From the cell containing the given text, extract its center point as [x, y] coordinate. 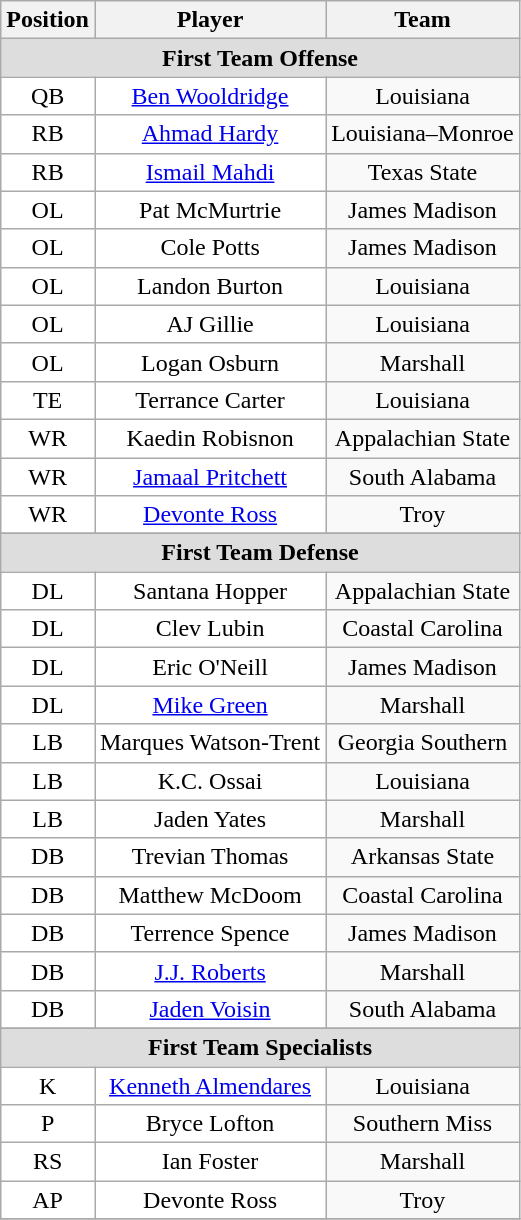
K [48, 1085]
First Team Defense [260, 553]
Ismail Mahdi [210, 172]
Arkansas State [423, 857]
Logan Osburn [210, 362]
Southern Miss [423, 1124]
Jamaal Pritchett [210, 477]
Kenneth Almendares [210, 1085]
Terrance Carter [210, 400]
Santana Hopper [210, 591]
Team [423, 20]
AP [48, 1200]
QB [48, 96]
Pat McMurtrie [210, 210]
First Team Specialists [260, 1047]
RS [48, 1162]
Landon Burton [210, 286]
Trevian Thomas [210, 857]
Ian Foster [210, 1162]
Jaden Yates [210, 819]
Ahmad Hardy [210, 134]
Louisiana–Monroe [423, 134]
Texas State [423, 172]
Terrence Spence [210, 933]
AJ Gillie [210, 324]
Matthew McDoom [210, 895]
TE [48, 400]
Mike Green [210, 705]
Kaedin Robisnon [210, 438]
Player [210, 20]
K.C. Ossai [210, 781]
Jaden Voisin [210, 1009]
Position [48, 20]
J.J. Roberts [210, 971]
P [48, 1124]
First Team Offense [260, 58]
Bryce Lofton [210, 1124]
Marques Watson-Trent [210, 743]
Ben Wooldridge [210, 96]
Clev Lubin [210, 629]
Georgia Southern [423, 743]
Eric O'Neill [210, 667]
Cole Potts [210, 248]
